Locate the cell with the specified text and output its [x, y] center coordinate. 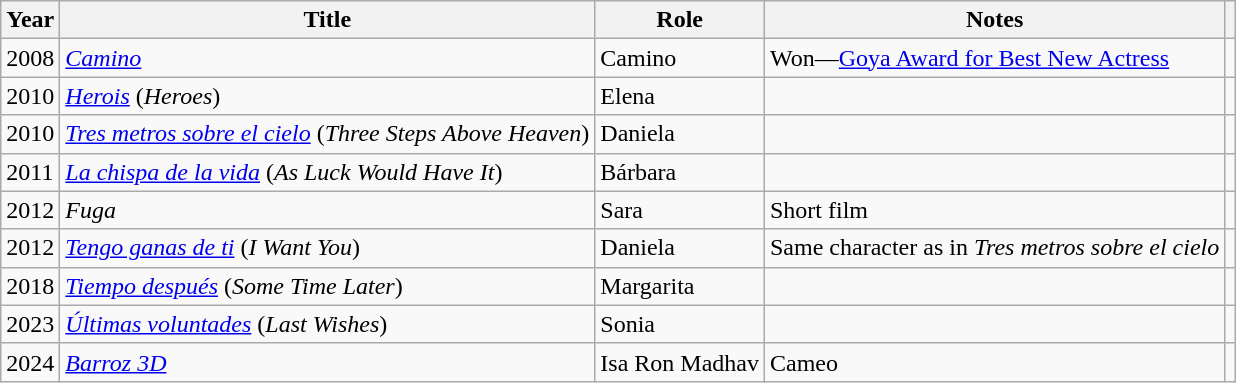
Tengo ganas de ti (I Want You) [328, 248]
Tiempo después (Some Time Later) [328, 286]
Isa Ron Madhav [680, 362]
2008 [30, 58]
Role [680, 20]
Short film [994, 210]
Últimas voluntades (Last Wishes) [328, 324]
2011 [30, 172]
Same character as in Tres metros sobre el cielo [994, 248]
Sonia [680, 324]
Herois (Heroes) [328, 96]
2023 [30, 324]
Barroz 3D [328, 362]
Title [328, 20]
La chispa de la vida (As Luck Would Have It) [328, 172]
Elena [680, 96]
Margarita [680, 286]
Cameo [994, 362]
Notes [994, 20]
Bárbara [680, 172]
Won—Goya Award for Best New Actress [994, 58]
Sara [680, 210]
Tres metros sobre el cielo (Three Steps Above Heaven) [328, 134]
Fuga [328, 210]
Year [30, 20]
2018 [30, 286]
2024 [30, 362]
